Capture the cell that displays the provided text and extract its (X, Y) central coordinate. 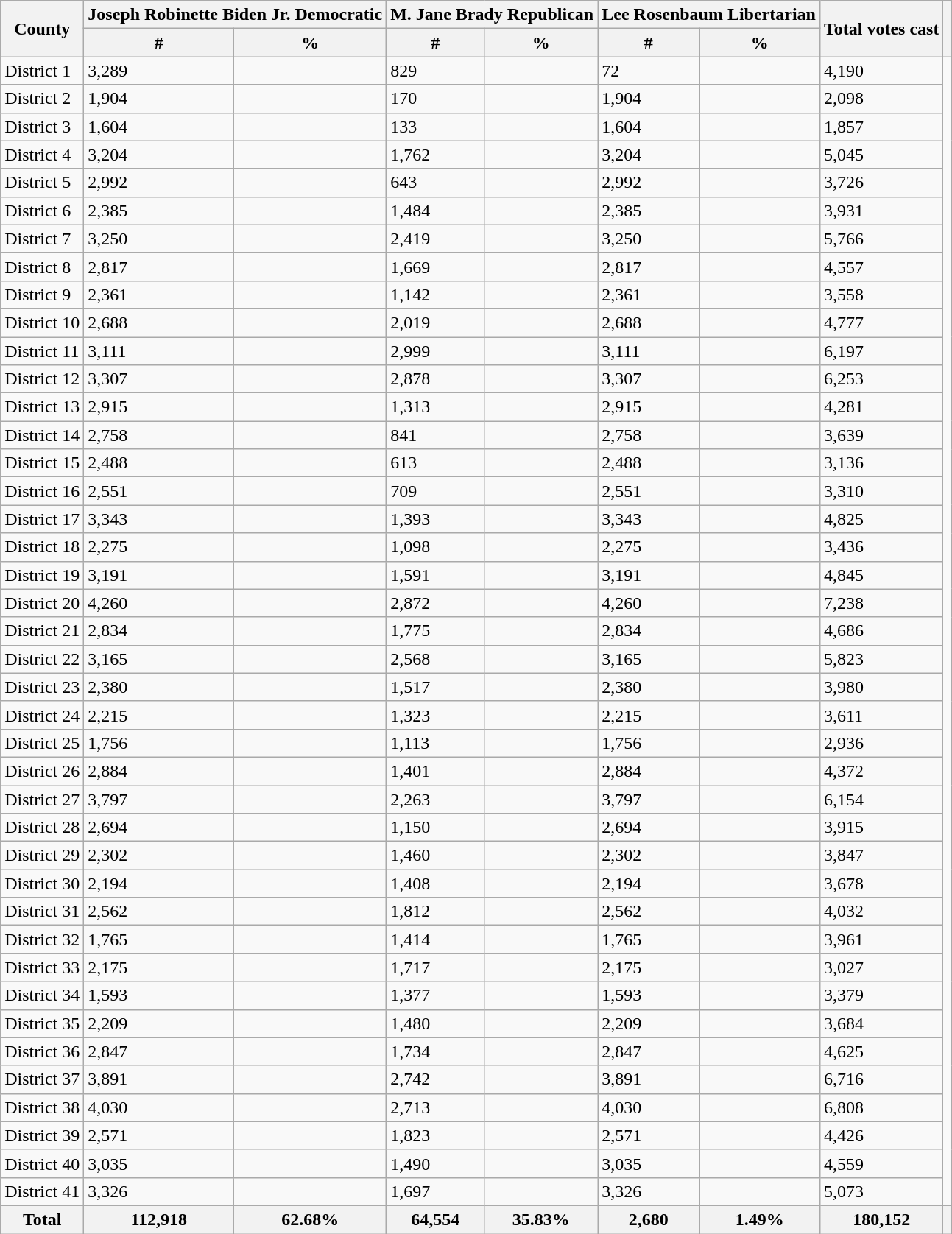
District 16 (43, 491)
4,426 (881, 1135)
1,460 (436, 856)
7,238 (881, 603)
District 40 (43, 1163)
1,142 (436, 295)
4,372 (881, 771)
1,717 (436, 967)
6,197 (881, 351)
180,152 (881, 1219)
1,591 (436, 575)
District 17 (43, 519)
District 8 (43, 267)
District 2 (43, 99)
M. Jane Brady Republican (492, 15)
District 13 (43, 407)
4,190 (881, 71)
841 (436, 435)
District 41 (43, 1191)
District 34 (43, 995)
Lee Rosenbaum Libertarian (709, 15)
3,436 (881, 547)
1,480 (436, 1023)
District 23 (43, 687)
District 35 (43, 1023)
1,393 (436, 519)
613 (436, 463)
1,323 (436, 715)
6,716 (881, 1079)
3,289 (159, 71)
District 39 (43, 1135)
1,313 (436, 407)
District 15 (43, 463)
2,878 (436, 379)
District 32 (43, 939)
3,931 (881, 211)
District 6 (43, 211)
2,263 (436, 799)
3,379 (881, 995)
District 12 (43, 379)
1,377 (436, 995)
District 36 (43, 1051)
64,554 (436, 1219)
3,639 (881, 435)
District 7 (43, 239)
5,045 (881, 155)
170 (436, 99)
6,808 (881, 1107)
1,098 (436, 547)
Total votes cast (881, 29)
District 37 (43, 1079)
District 1 (43, 71)
1,734 (436, 1051)
2,936 (881, 743)
4,625 (881, 1051)
2,713 (436, 1107)
3,961 (881, 939)
1,517 (436, 687)
1,697 (436, 1191)
4,557 (881, 267)
4,032 (881, 912)
2,568 (436, 659)
District 38 (43, 1107)
District 29 (43, 856)
4,686 (881, 631)
1,150 (436, 828)
5,766 (881, 239)
62.68% (311, 1219)
2,742 (436, 1079)
3,915 (881, 828)
District 14 (43, 435)
5,073 (881, 1191)
1,401 (436, 771)
1,484 (436, 211)
District 9 (43, 295)
1,857 (881, 127)
District 33 (43, 967)
2,680 (649, 1219)
County (43, 29)
2,419 (436, 239)
District 5 (43, 183)
District 18 (43, 547)
2,098 (881, 99)
4,559 (881, 1163)
35.83% (541, 1219)
3,611 (881, 715)
District 24 (43, 715)
709 (436, 491)
4,777 (881, 322)
2,872 (436, 603)
1,669 (436, 267)
District 27 (43, 799)
3,558 (881, 295)
1,490 (436, 1163)
6,253 (881, 379)
1,823 (436, 1135)
District 11 (43, 351)
District 31 (43, 912)
3,980 (881, 687)
1,812 (436, 912)
District 28 (43, 828)
6,154 (881, 799)
133 (436, 127)
3,310 (881, 491)
District 25 (43, 743)
Joseph Robinette Biden Jr. Democratic (236, 15)
1,775 (436, 631)
District 21 (43, 631)
District 26 (43, 771)
District 3 (43, 127)
5,823 (881, 659)
4,281 (881, 407)
72 (649, 71)
3,678 (881, 884)
3,027 (881, 967)
District 22 (43, 659)
3,684 (881, 1023)
1,762 (436, 155)
District 20 (43, 603)
829 (436, 71)
2,999 (436, 351)
3,847 (881, 856)
643 (436, 183)
4,845 (881, 575)
112,918 (159, 1219)
District 19 (43, 575)
Total (43, 1219)
1,408 (436, 884)
2,019 (436, 322)
District 4 (43, 155)
1,414 (436, 939)
4,825 (881, 519)
3,726 (881, 183)
1,113 (436, 743)
District 10 (43, 322)
1.49% (760, 1219)
3,136 (881, 463)
District 30 (43, 884)
